Scan for the cell matching the given text and deliver its (x, y) coordinate at center. 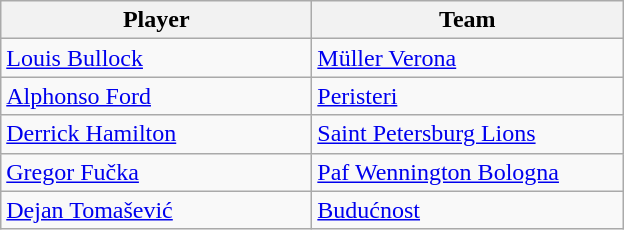
Louis Bullock (156, 58)
Derrick Hamilton (156, 134)
Gregor Fučka (156, 172)
Peristeri (468, 96)
Player (156, 20)
Saint Petersburg Lions (468, 134)
Alphonso Ford (156, 96)
Müller Verona (468, 58)
Team (468, 20)
Dejan Tomašević (156, 210)
Paf Wennington Bologna (468, 172)
Budućnost (468, 210)
